Find where the given text appears and provide that cell's center as [X, Y] coordinate. 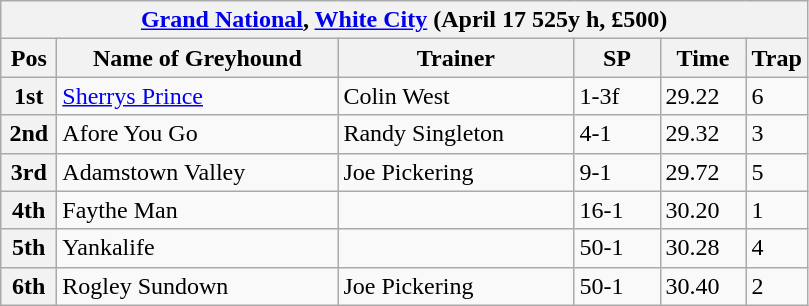
5 [776, 172]
4 [776, 248]
6 [776, 96]
4-1 [617, 134]
2nd [29, 134]
Rogley Sundown [198, 286]
1st [29, 96]
6th [29, 286]
Pos [29, 58]
3rd [29, 172]
Sherrys Prince [198, 96]
29.32 [703, 134]
Adamstown Valley [198, 172]
Grand National, White City (April 17 525y h, £500) [404, 20]
Faythe Man [198, 210]
Yankalife [198, 248]
Randy Singleton [456, 134]
1-3f [617, 96]
9-1 [617, 172]
3 [776, 134]
Time [703, 58]
1 [776, 210]
30.20 [703, 210]
SP [617, 58]
Name of Greyhound [198, 58]
30.40 [703, 286]
29.22 [703, 96]
2 [776, 286]
Trap [776, 58]
Afore You Go [198, 134]
30.28 [703, 248]
4th [29, 210]
Colin West [456, 96]
29.72 [703, 172]
5th [29, 248]
16-1 [617, 210]
Trainer [456, 58]
